Return (X, Y) of the center of cell containing provided text 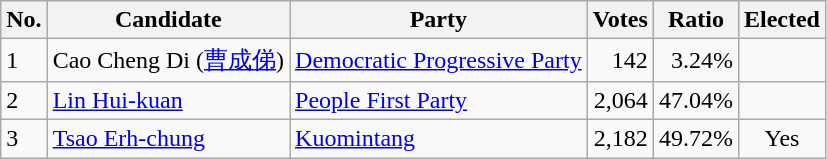
Party (439, 20)
Tsao Erh-chung (168, 138)
Yes (782, 138)
Elected (782, 20)
2 (24, 100)
49.72% (696, 138)
Candidate (168, 20)
3 (24, 138)
Cao Cheng Di (曹成俤) (168, 60)
No. (24, 20)
Democratic Progressive Party (439, 60)
Votes (620, 20)
People First Party (439, 100)
3.24% (696, 60)
Kuomintang (439, 138)
1 (24, 60)
47.04% (696, 100)
Ratio (696, 20)
2,182 (620, 138)
Lin Hui-kuan (168, 100)
2,064 (620, 100)
142 (620, 60)
